Locate the cell with the specified text and output its [X, Y] center coordinate. 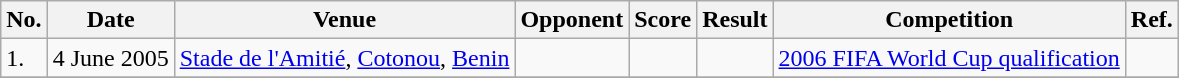
Score [663, 20]
Ref. [1152, 20]
Venue [344, 20]
No. [24, 20]
2006 FIFA World Cup qualification [949, 58]
Result [735, 20]
Stade de l'Amitié, Cotonou, Benin [344, 58]
4 June 2005 [110, 58]
1. [24, 58]
Competition [949, 20]
Opponent [572, 20]
Date [110, 20]
